Scan for the cell matching the given text and deliver its [X, Y] coordinate at center. 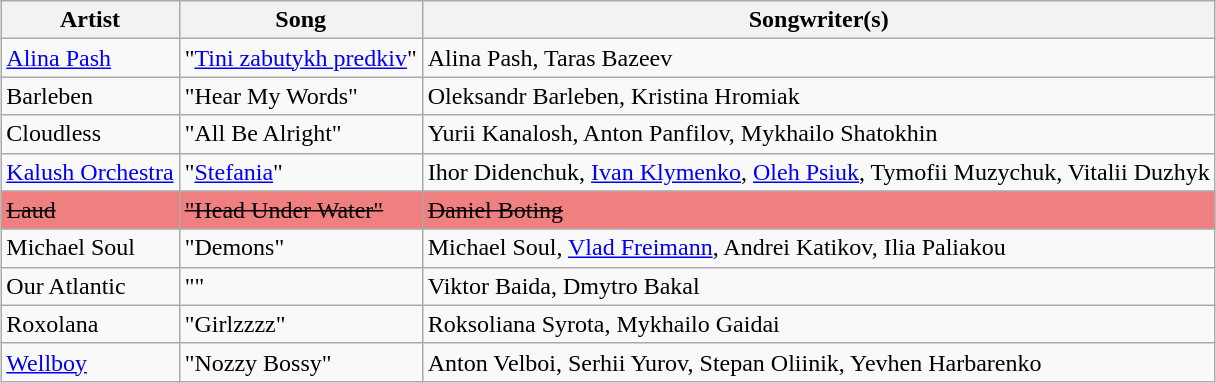
"Hear My Words" [300, 96]
"Stefania" [300, 172]
Viktor Baida, Dmytro Bakal [818, 286]
"Demons" [300, 248]
Alina Pash [90, 58]
"Nozzy Bossy" [300, 362]
Song [300, 20]
Michael Soul, Vlad Freimann, Andrei Katikov, Ilia Paliakou [818, 248]
"Tini zabutykh predkiv" [300, 58]
Daniel Boting [818, 210]
Alina Pash, Taras Bazeev [818, 58]
Michael Soul [90, 248]
Kalush Orchestra [90, 172]
Ihor Didenchuk, Ivan Klymenko, Oleh Psiuk, Tymofii Muzychuk, Vitalii Duzhyk [818, 172]
Cloudless [90, 134]
Barleben [90, 96]
Roksoliana Syrota, Mykhailo Gaidai [818, 324]
Wellboy [90, 362]
"Girlzzzz" [300, 324]
Anton Velboi, Serhii Yurov, Stepan Oliinik, Yevhen Harbarenko [818, 362]
"Head Under Water" [300, 210]
"All Be Alright" [300, 134]
Our Atlantic [90, 286]
Yurii Kanalosh, Anton Panfilov, Mykhailo Shatokhin [818, 134]
Songwriter(s) [818, 20]
Oleksandr Barleben, Kristina Hromiak [818, 96]
Artist [90, 20]
"" [300, 286]
Laud [90, 210]
Roxolana [90, 324]
